Detect which cell encompasses the target text, then output its [X, Y] center coordinate. 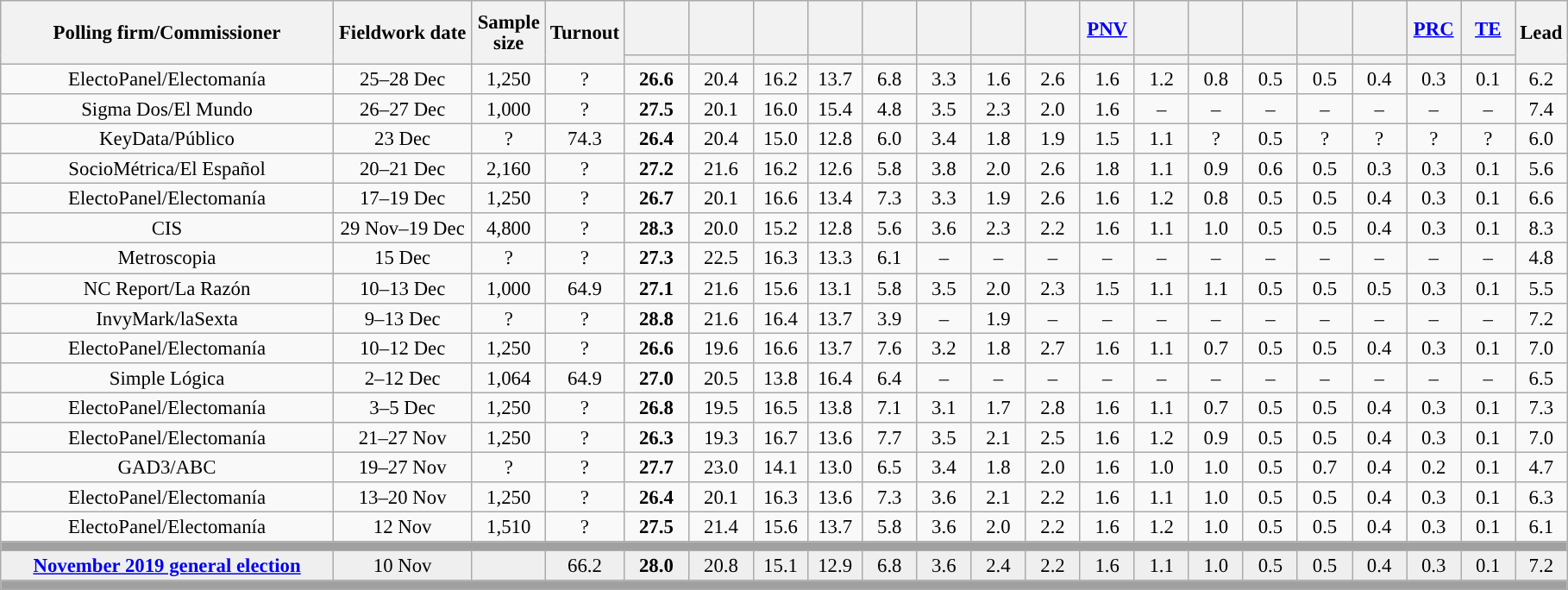
InvyMark/laSexta [167, 317]
13–20 Nov [402, 497]
3.2 [944, 348]
23.0 [721, 468]
20.0 [721, 229]
20.5 [721, 378]
16.0 [781, 109]
14.1 [781, 468]
25–28 Dec [402, 79]
TE [1489, 28]
2.7 [1052, 348]
22.5 [721, 259]
10 Nov [402, 566]
19.3 [721, 438]
13.3 [835, 259]
6.3 [1541, 497]
GAD3/ABC [167, 468]
13.1 [835, 288]
66.2 [585, 566]
Sample size [509, 33]
2.5 [1052, 438]
15.0 [781, 140]
Fieldwork date [402, 33]
74.3 [585, 140]
27.7 [655, 468]
NC Report/La Razón [167, 288]
15.2 [781, 229]
17–19 Dec [402, 198]
6.4 [890, 378]
16.5 [781, 407]
20.8 [721, 566]
16.7 [781, 438]
10–13 Dec [402, 288]
7.7 [890, 438]
0.2 [1433, 468]
Polling firm/Commissioner [167, 33]
12.6 [835, 169]
21.4 [721, 526]
15.1 [781, 566]
Lead [1541, 33]
Metroscopia [167, 259]
7.4 [1541, 109]
26.8 [655, 407]
3.1 [944, 407]
CIS [167, 229]
0.6 [1270, 169]
26.7 [655, 198]
4,800 [509, 229]
15 Dec [402, 259]
2.4 [999, 566]
1,510 [509, 526]
15.4 [835, 109]
8.3 [1541, 229]
3.8 [944, 169]
27.1 [655, 288]
12.9 [835, 566]
5.5 [1541, 288]
26–27 Dec [402, 109]
2.8 [1052, 407]
Turnout [585, 33]
13.4 [835, 198]
21–27 Nov [402, 438]
7.1 [890, 407]
29 Nov–19 Dec [402, 229]
Simple Lógica [167, 378]
2,160 [509, 169]
28.0 [655, 566]
4.7 [1541, 468]
19.5 [721, 407]
27.2 [655, 169]
10–12 Dec [402, 348]
7.6 [890, 348]
1,064 [509, 378]
6.2 [1541, 79]
3.9 [890, 317]
6.6 [1541, 198]
13.0 [835, 468]
23 Dec [402, 140]
27.0 [655, 378]
3–5 Dec [402, 407]
28.8 [655, 317]
KeyData/Público [167, 140]
SocioMétrica/El Español [167, 169]
2–12 Dec [402, 378]
PNV [1107, 28]
19–27 Nov [402, 468]
PRC [1433, 28]
Sigma Dos/El Mundo [167, 109]
1.7 [999, 407]
12 Nov [402, 526]
November 2019 general election [167, 566]
20–21 Dec [402, 169]
19.6 [721, 348]
26.3 [655, 438]
27.3 [655, 259]
28.3 [655, 229]
9–13 Dec [402, 317]
